Extract the [X, Y] coordinate from the center of the cell holding the provided text.  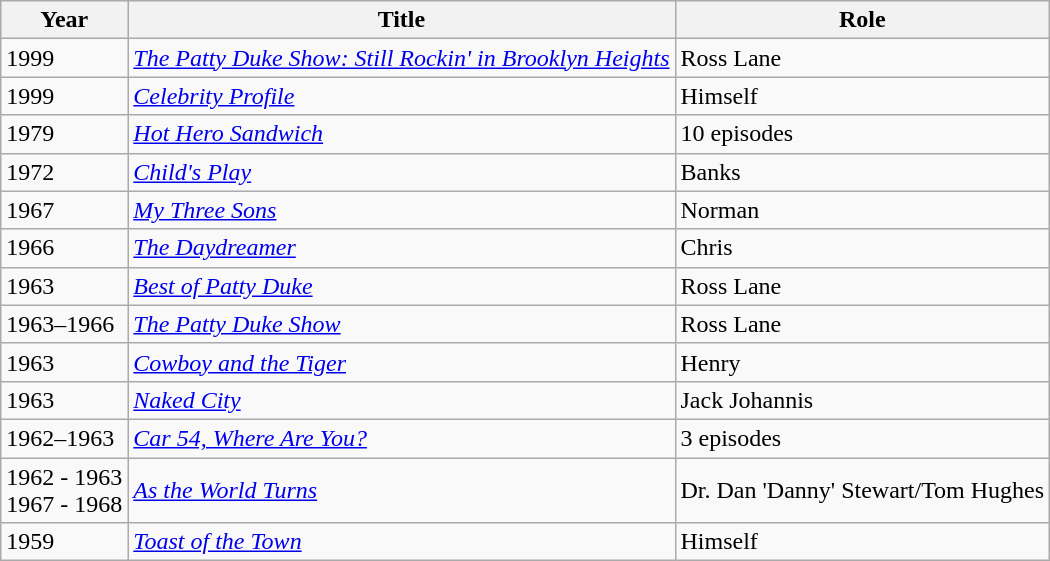
Best of Patty Duke [402, 286]
Henry [862, 362]
The Patty Duke Show [402, 324]
Dr. Dan 'Danny' Stewart/Tom Hughes [862, 490]
3 episodes [862, 438]
1966 [64, 248]
1962 - 1963 1967 - 1968 [64, 490]
1959 [64, 542]
Role [862, 20]
Jack Johannis [862, 400]
As the World Turns [402, 490]
Hot Hero Sandwich [402, 134]
Banks [862, 172]
10 episodes [862, 134]
The Patty Duke Show: Still Rockin' in Brooklyn Heights [402, 58]
1979 [64, 134]
1972 [64, 172]
Naked City [402, 400]
Car 54, Where Are You? [402, 438]
Celebrity Profile [402, 96]
Norman [862, 210]
1967 [64, 210]
Cowboy and the Tiger [402, 362]
Title [402, 20]
Chris [862, 248]
Year [64, 20]
1963–1966 [64, 324]
The Daydreamer [402, 248]
Toast of the Town [402, 542]
1962–1963 [64, 438]
My Three Sons [402, 210]
Child's Play [402, 172]
